Locate the cell with the specified text and output its (X, Y) center coordinate. 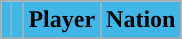
Player (62, 20)
Nation (141, 20)
